Extract the (x, y) coordinate from the center of the cell holding the provided text.  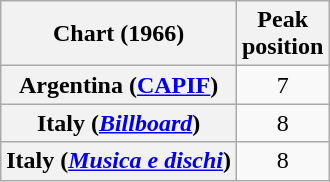
Italy (Musica e dischi) (119, 161)
Argentina (CAPIF) (119, 85)
Italy (Billboard) (119, 123)
Chart (1966) (119, 34)
Peakposition (282, 34)
7 (282, 85)
